Search for the cell housing the specified text and yield its (X, Y) center coordinate. 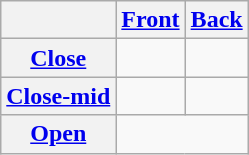
Close (58, 58)
Open (58, 134)
Front (150, 20)
Back (216, 20)
Close-mid (58, 96)
